Extract the [X, Y] coordinate from the center of the cell holding the provided text.  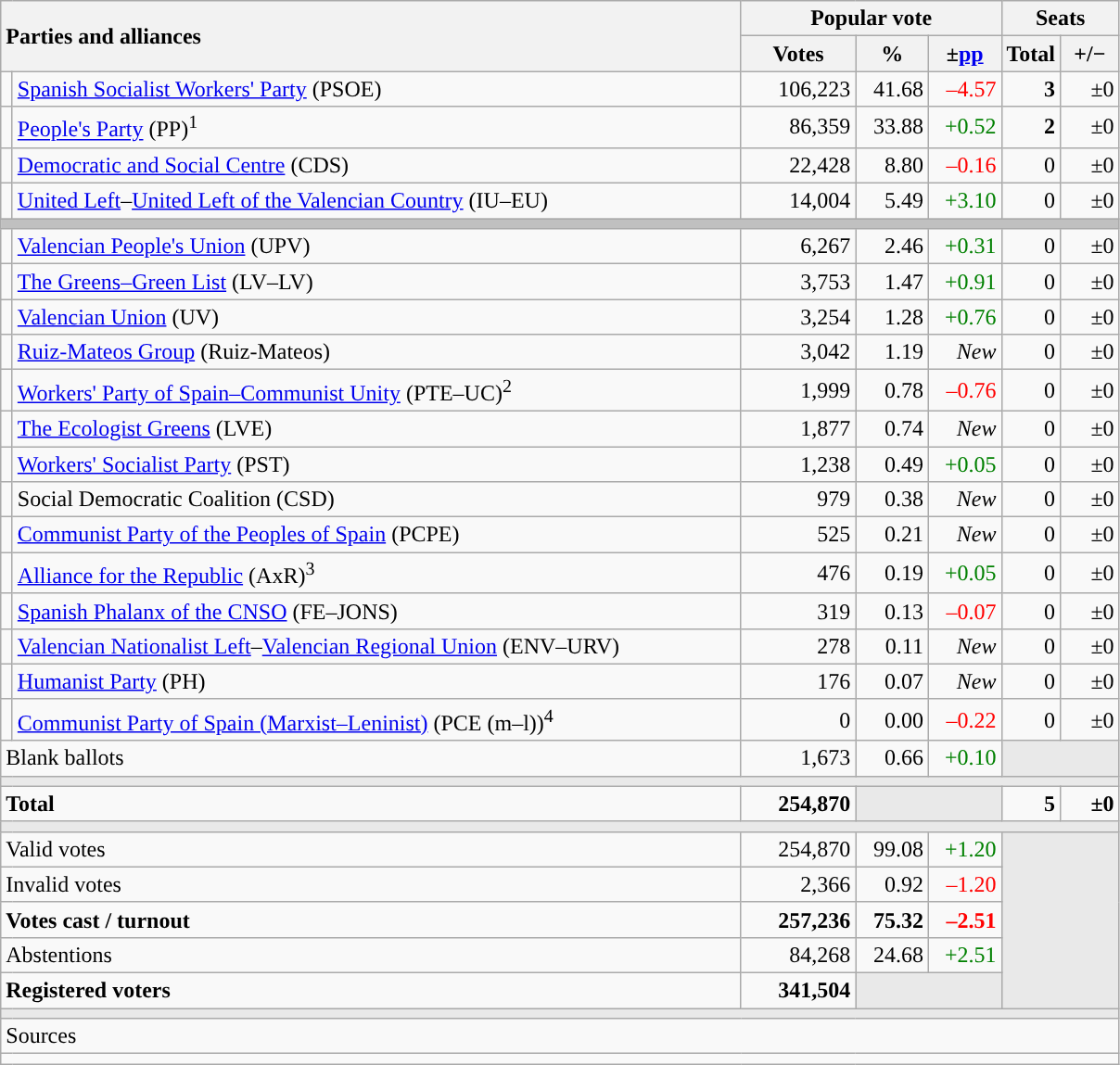
2 [1031, 128]
Votes cast / turnout [371, 919]
Parties and alliances [371, 36]
257,236 [798, 919]
0.07 [892, 681]
5.49 [892, 201]
106,223 [798, 89]
Blank ballots [371, 758]
1.47 [892, 282]
84,268 [798, 955]
22,428 [798, 165]
Registered voters [371, 991]
+0.31 [964, 247]
14,004 [798, 201]
33.88 [892, 128]
979 [798, 500]
319 [798, 611]
2.46 [892, 247]
0.00 [892, 719]
8.80 [892, 165]
United Left–United Left of the Valencian Country (IU–EU) [376, 201]
Democratic and Social Centre (CDS) [376, 165]
476 [798, 573]
Spanish Socialist Workers' Party (PSOE) [376, 89]
Workers' Party of Spain–Communist Unity (PTE–UC)2 [376, 391]
3,254 [798, 317]
Social Democratic Coalition (CSD) [376, 500]
3 [1031, 89]
Popular vote [872, 19]
99.08 [892, 849]
Communist Party of the Peoples of Spain (PCPE) [376, 535]
+0.76 [964, 317]
Seats [1061, 19]
+/− [1090, 54]
0.38 [892, 500]
Humanist Party (PH) [376, 681]
The Ecologist Greens (LVE) [376, 428]
5 [1031, 804]
–0.76 [964, 391]
+3.10 [964, 201]
0.21 [892, 535]
The Greens–Green List (LV–LV) [376, 282]
1,673 [798, 758]
75.32 [892, 919]
+0.91 [964, 282]
Spanish Phalanx of the CNSO (FE–JONS) [376, 611]
Invalid votes [371, 884]
6,267 [798, 247]
+1.20 [964, 849]
24.68 [892, 955]
3,753 [798, 282]
341,504 [798, 991]
1,999 [798, 391]
Alliance for the Republic (AxR)3 [376, 573]
–0.22 [964, 719]
±pp [964, 54]
+0.52 [964, 128]
Communist Party of Spain (Marxist–Leninist) (PCE (m–l))4 [376, 719]
525 [798, 535]
1.19 [892, 352]
0.13 [892, 611]
Valencian People's Union (UPV) [376, 247]
+2.51 [964, 955]
86,359 [798, 128]
Valid votes [371, 849]
–0.07 [964, 611]
–4.57 [964, 89]
–0.16 [964, 165]
0.19 [892, 573]
0.74 [892, 428]
278 [798, 646]
Valencian Union (UV) [376, 317]
Votes [798, 54]
2,366 [798, 884]
0.49 [892, 464]
176 [798, 681]
Abstentions [371, 955]
–1.20 [964, 884]
0.92 [892, 884]
People's Party (PP)1 [376, 128]
0.66 [892, 758]
Sources [560, 1036]
% [892, 54]
41.68 [892, 89]
3,042 [798, 352]
1,238 [798, 464]
–2.51 [964, 919]
Workers' Socialist Party (PST) [376, 464]
Valencian Nationalist Left–Valencian Regional Union (ENV–URV) [376, 646]
1,877 [798, 428]
1.28 [892, 317]
Ruiz-Mateos Group (Ruiz-Mateos) [376, 352]
0.78 [892, 391]
0.11 [892, 646]
+0.10 [964, 758]
